Return [x, y] of the center of cell containing provided text 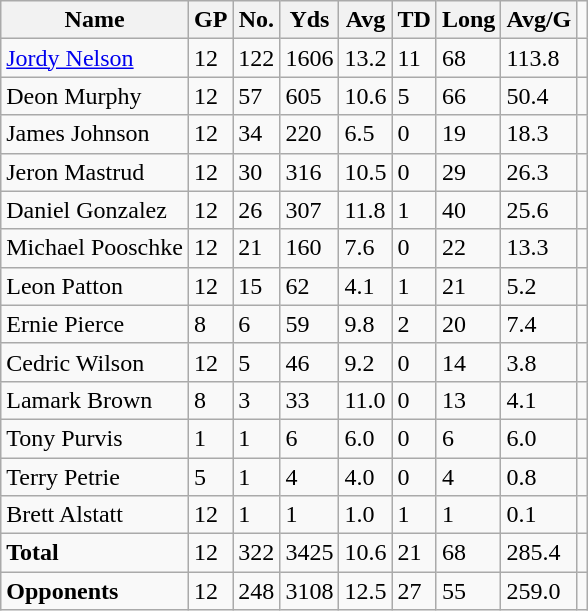
Deon Murphy [95, 96]
2 [414, 324]
Tony Purvis [95, 438]
Opponents [95, 591]
4.0 [366, 477]
285.4 [539, 553]
Michael Pooschke [95, 248]
40 [468, 210]
9.2 [366, 362]
605 [310, 96]
113.8 [539, 58]
14 [468, 362]
66 [468, 96]
57 [256, 96]
3425 [310, 553]
Cedric Wilson [95, 362]
22 [468, 248]
7.6 [366, 248]
55 [468, 591]
Jeron Mastrud [95, 172]
5.2 [539, 286]
11.0 [366, 400]
12.5 [366, 591]
1.0 [366, 515]
307 [310, 210]
0.1 [539, 515]
13 [468, 400]
Total [95, 553]
122 [256, 58]
160 [310, 248]
Long [468, 20]
248 [256, 591]
25.6 [539, 210]
18.3 [539, 134]
33 [310, 400]
13.2 [366, 58]
TD [414, 20]
15 [256, 286]
62 [310, 286]
Jordy Nelson [95, 58]
No. [256, 20]
316 [310, 172]
Yds [310, 20]
Avg [366, 20]
322 [256, 553]
10.5 [366, 172]
30 [256, 172]
Lamark Brown [95, 400]
46 [310, 362]
29 [468, 172]
11 [414, 58]
Daniel Gonzalez [95, 210]
6.5 [366, 134]
GP [210, 20]
Name [95, 20]
3 [256, 400]
220 [310, 134]
Ernie Pierce [95, 324]
11.8 [366, 210]
19 [468, 134]
3.8 [539, 362]
7.4 [539, 324]
Avg/G [539, 20]
0.8 [539, 477]
50.4 [539, 96]
27 [414, 591]
13.3 [539, 248]
26.3 [539, 172]
3108 [310, 591]
59 [310, 324]
Terry Petrie [95, 477]
1606 [310, 58]
Brett Alstatt [95, 515]
Leon Patton [95, 286]
259.0 [539, 591]
20 [468, 324]
34 [256, 134]
26 [256, 210]
James Johnson [95, 134]
9.8 [366, 324]
